Return [X, Y] of the center of cell containing provided text 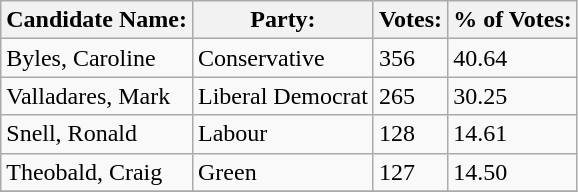
Theobald, Craig [97, 172]
Snell, Ronald [97, 134]
128 [410, 134]
14.61 [513, 134]
30.25 [513, 96]
Liberal Democrat [282, 96]
14.50 [513, 172]
Green [282, 172]
Valladares, Mark [97, 96]
Candidate Name: [97, 20]
265 [410, 96]
Party: [282, 20]
% of Votes: [513, 20]
Votes: [410, 20]
127 [410, 172]
40.64 [513, 58]
Labour [282, 134]
356 [410, 58]
Byles, Caroline [97, 58]
Conservative [282, 58]
